Pinpoint the cell where the given text exists, returning its [X, Y] midpoint coordinate. 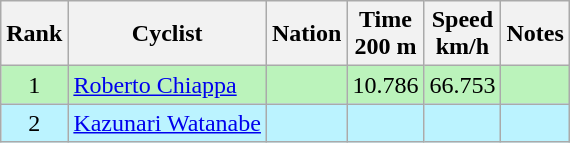
Time200 m [386, 34]
Roberto Chiappa [168, 85]
Nation [306, 34]
66.753 [462, 85]
10.786 [386, 85]
2 [34, 123]
Cyclist [168, 34]
Rank [34, 34]
Notes [535, 34]
Kazunari Watanabe [168, 123]
1 [34, 85]
Speedkm/h [462, 34]
